From the cell containing the given text, extract its center point as (X, Y) coordinate. 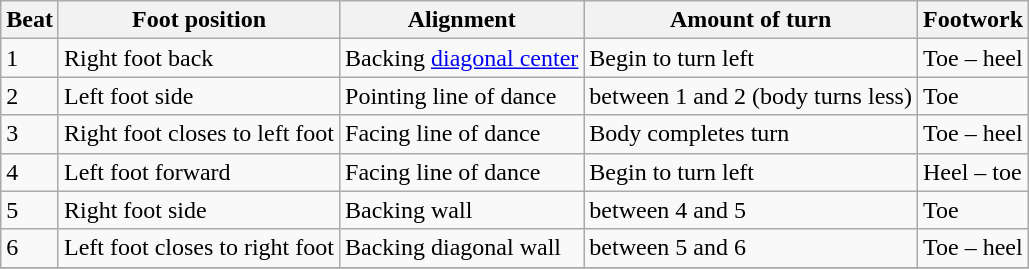
Backing diagonal wall (462, 248)
Footwork (972, 20)
Backing diagonal center (462, 58)
Alignment (462, 20)
Foot position (198, 20)
Body completes turn (751, 134)
Amount of turn (751, 20)
Right foot closes to left foot (198, 134)
Backing wall (462, 210)
Pointing line of dance (462, 96)
Left foot side (198, 96)
4 (30, 172)
Left foot forward (198, 172)
between 1 and 2 (body turns less) (751, 96)
Left foot closes to right foot (198, 248)
5 (30, 210)
Beat (30, 20)
between 5 and 6 (751, 248)
6 (30, 248)
between 4 and 5 (751, 210)
Right foot back (198, 58)
Heel – toe (972, 172)
Right foot side (198, 210)
2 (30, 96)
1 (30, 58)
3 (30, 134)
